Output the (X, Y) coordinate of the center of the cell containing the given text.  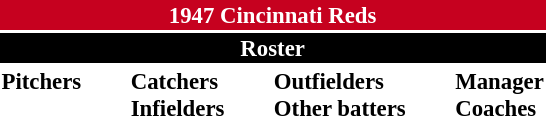
1947 Cincinnati Reds (272, 15)
Roster (272, 48)
